Return [X, Y] of the center of cell containing provided text 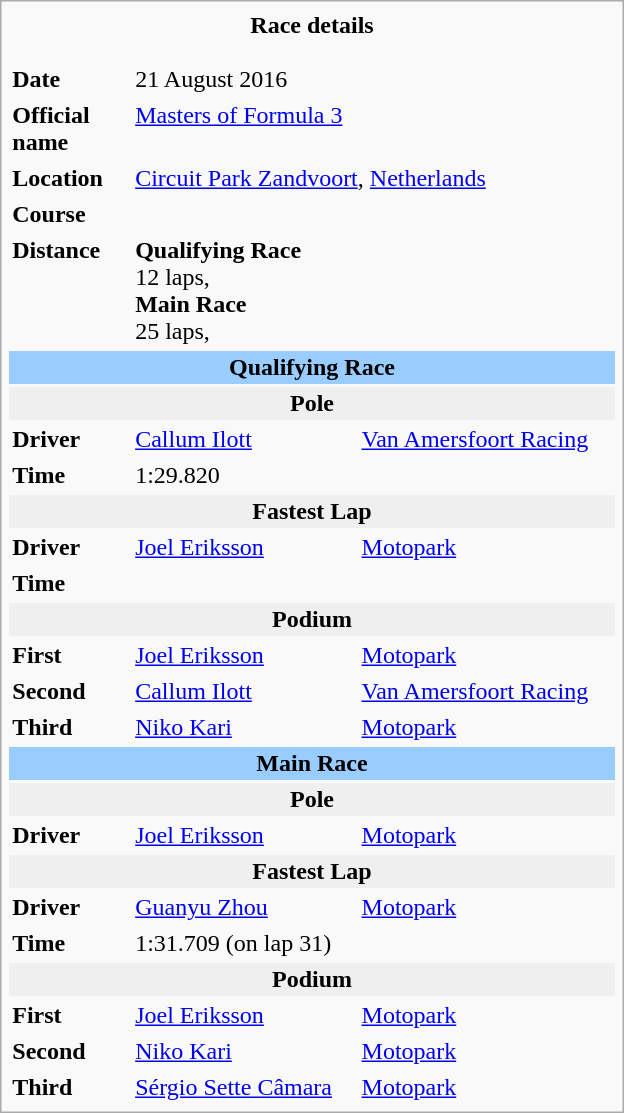
1:31.709 (on lap 31) [374, 944]
Race details [312, 26]
21 August 2016 [244, 80]
Official name [69, 129]
Masters of Formula 3 [374, 129]
Date [69, 80]
Circuit Park Zandvoort, Netherlands [374, 178]
Qualifying Race12 laps, Main Race25 laps, [374, 291]
Location [69, 178]
Distance [69, 291]
1:29.820 [374, 476]
Main Race [312, 764]
Qualifying Race [312, 368]
Course [69, 214]
Sérgio Sette Câmara [244, 1088]
Guanyu Zhou [244, 908]
